For the text-containing cell, return its midpoint in [X, Y] coordinate format. 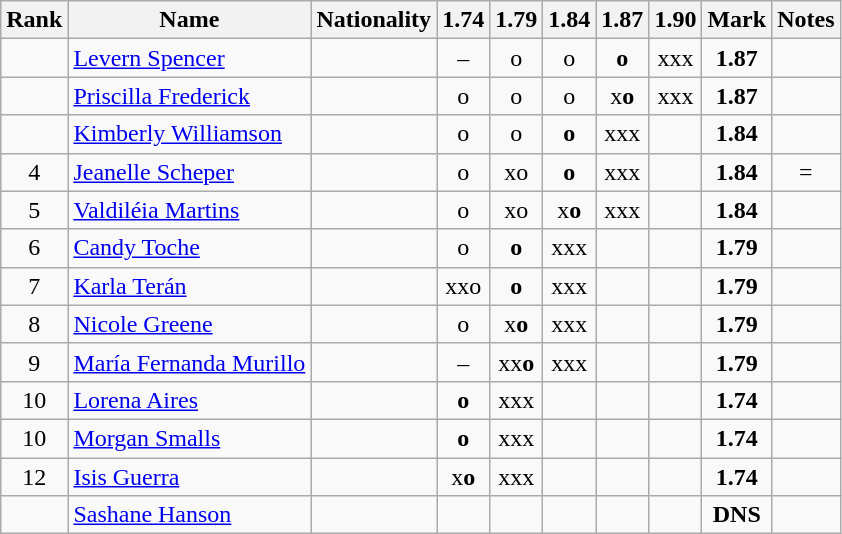
4 [34, 172]
Kimberly Williamson [190, 134]
7 [34, 286]
María Fernanda Murillo [190, 362]
Morgan Smalls [190, 438]
8 [34, 324]
Priscilla Frederick [190, 96]
Notes [806, 20]
Isis Guerra [190, 477]
Karla Terán [190, 286]
Rank [34, 20]
Nationality [374, 20]
12 [34, 477]
Candy Toche [190, 248]
6 [34, 248]
9 [34, 362]
DNS [737, 515]
Levern Spencer [190, 58]
5 [34, 210]
Lorena Aires [190, 400]
Name [190, 20]
Sashane Hanson [190, 515]
Jeanelle Scheper [190, 172]
Valdiléia Martins [190, 210]
Mark [737, 20]
1.90 [676, 20]
= [806, 172]
Nicole Greene [190, 324]
